Detect which cell encompasses the target text, then output its (x, y) center coordinate. 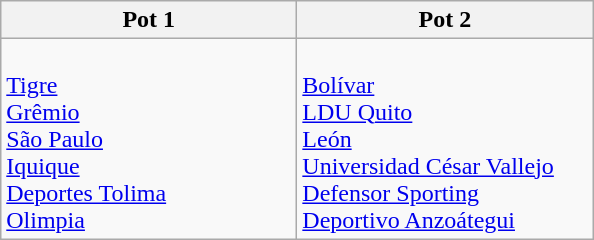
Pot 1 (149, 20)
Pot 2 (445, 20)
Bolívar LDU Quito León Universidad César Vallejo Defensor Sporting Deportivo Anzoátegui (445, 139)
Tigre Grêmio São Paulo Iquique Deportes Tolima Olimpia (149, 139)
